Search for the cell housing the specified text and yield its [x, y] center coordinate. 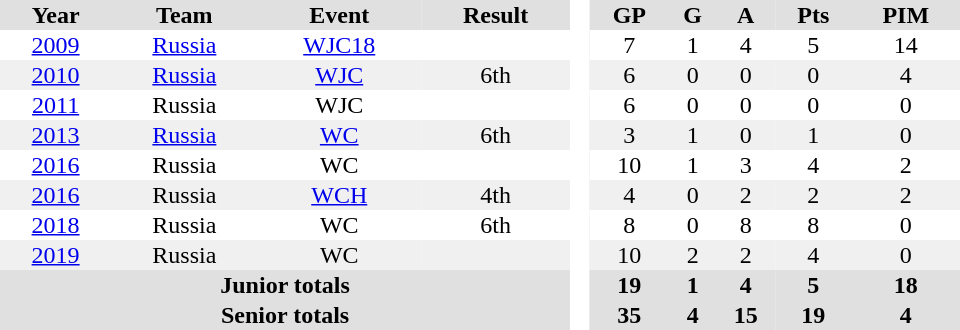
35 [630, 315]
Year [56, 15]
Junior totals [285, 285]
2011 [56, 105]
GP [630, 15]
4th [496, 195]
14 [906, 45]
PIM [906, 15]
Pts [813, 15]
G [692, 15]
2019 [56, 255]
15 [746, 315]
2010 [56, 75]
A [746, 15]
2009 [56, 45]
2013 [56, 135]
2018 [56, 225]
WJC18 [339, 45]
WCH [339, 195]
7 [630, 45]
18 [906, 285]
Team [184, 15]
Senior totals [285, 315]
Result [496, 15]
Event [339, 15]
